Capture the cell that displays the provided text and extract its (X, Y) central coordinate. 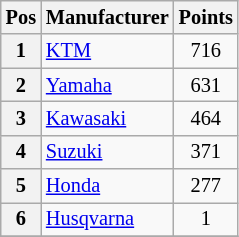
464 (206, 118)
Manufacturer (108, 17)
371 (206, 152)
Husqvarna (108, 219)
Pos (21, 17)
5 (21, 186)
Honda (108, 186)
2 (21, 85)
716 (206, 51)
3 (21, 118)
631 (206, 85)
KTM (108, 51)
4 (21, 152)
Suzuki (108, 152)
Points (206, 17)
Kawasaki (108, 118)
277 (206, 186)
Yamaha (108, 85)
6 (21, 219)
